From the cell containing the given text, extract its center point as (X, Y) coordinate. 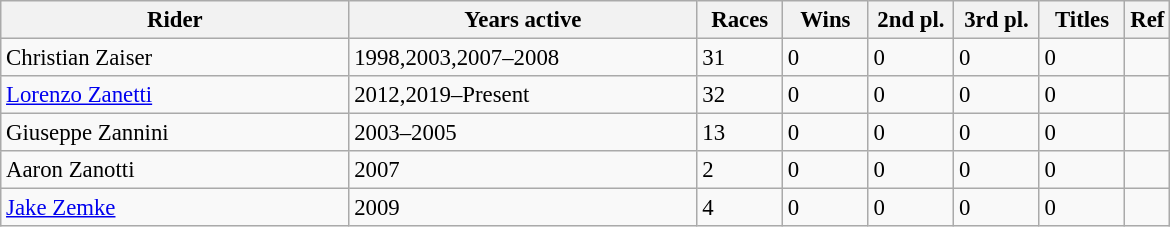
Jake Zemke (175, 208)
Rider (175, 20)
2 (740, 170)
Races (740, 20)
2nd pl. (911, 20)
32 (740, 95)
Lorenzo Zanetti (175, 95)
13 (740, 133)
2003–2005 (523, 133)
31 (740, 58)
Ref (1148, 20)
Aaron Zanotti (175, 170)
2012,2019–Present (523, 95)
Titles (1082, 20)
4 (740, 208)
3rd pl. (997, 20)
Years active (523, 20)
Wins (826, 20)
2007 (523, 170)
Giuseppe Zannini (175, 133)
Christian Zaiser (175, 58)
2009 (523, 208)
1998,2003,2007–2008 (523, 58)
